Return the [X, Y] coordinate for the center point of the cell that contains the specified text.  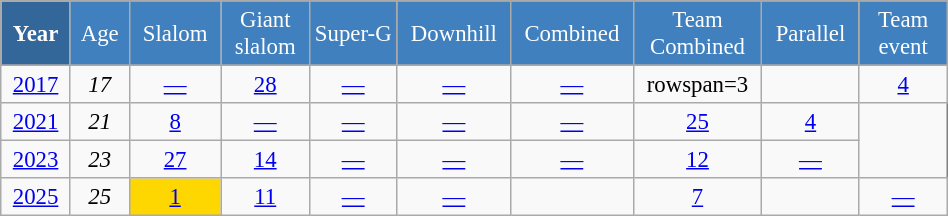
2025 [36, 197]
2021 [36, 122]
28 [265, 85]
Downhill [454, 34]
7 [698, 197]
Year [36, 34]
8 [175, 122]
1 [175, 197]
2017 [36, 85]
23 [100, 160]
17 [100, 85]
Parallel [810, 34]
14 [265, 160]
Slalom [175, 34]
21 [100, 122]
Age [100, 34]
12 [698, 160]
rowspan=3 [698, 85]
27 [175, 160]
Team event [903, 34]
Super-G [353, 34]
TeamCombined [698, 34]
2023 [36, 160]
Combined [572, 34]
Giantslalom [265, 34]
11 [265, 197]
